Return the (x, y) coordinate for the center point of the cell that contains the specified text.  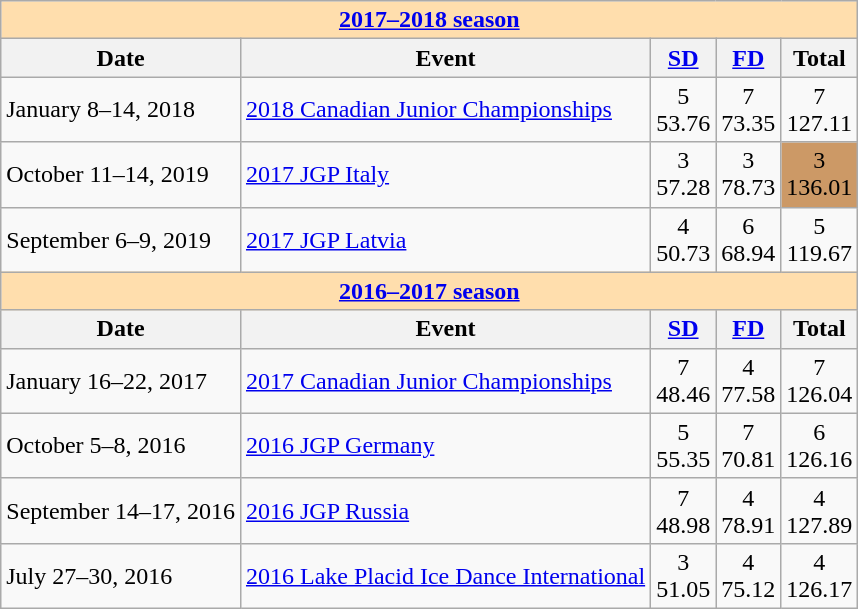
4 75.12 (748, 576)
2017 JGP Latvia (445, 240)
3 51.05 (684, 576)
3 57.28 (684, 174)
7 48.98 (684, 510)
October 11–14, 2019 (121, 174)
6 68.94 (748, 240)
5 53.76 (684, 110)
September 6–9, 2019 (121, 240)
3 136.01 (820, 174)
3 78.73 (748, 174)
2017 JGP Italy (445, 174)
January 16–22, 2017 (121, 380)
4 78.91 (748, 510)
7 70.81 (748, 446)
2016 JGP Germany (445, 446)
7 73.35 (748, 110)
2018 Canadian Junior Championships (445, 110)
4 77.58 (748, 380)
2017–2018 season (430, 20)
2016 Lake Placid Ice Dance International (445, 576)
5 55.35 (684, 446)
4 50.73 (684, 240)
6 126.16 (820, 446)
7 126.04 (820, 380)
September 14–17, 2016 (121, 510)
4 126.17 (820, 576)
January 8–14, 2018 (121, 110)
7 127.11 (820, 110)
2016 JGP Russia (445, 510)
October 5–8, 2016 (121, 446)
7 48.46 (684, 380)
5 119.67 (820, 240)
July 27–30, 2016 (121, 576)
2016–2017 season (430, 291)
4 127.89 (820, 510)
2017 Canadian Junior Championships (445, 380)
